From the cell containing the given text, extract its center point as (x, y) coordinate. 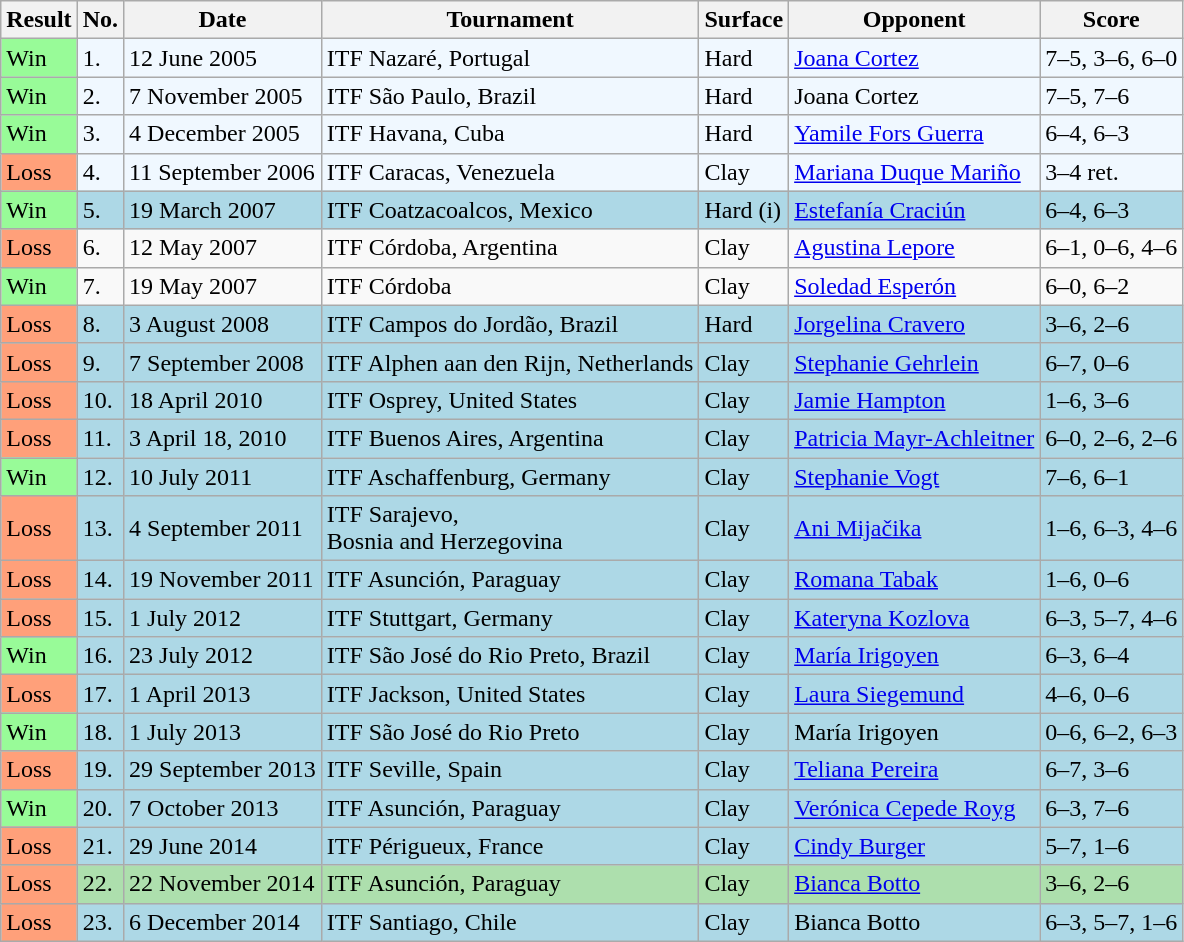
23. (100, 922)
6–7, 3–6 (1112, 770)
4 December 2005 (223, 134)
19 May 2007 (223, 286)
0–6, 6–2, 6–3 (1112, 732)
Score (1112, 20)
12 June 2005 (223, 58)
1 July 2012 (223, 618)
ITF São Paulo, Brazil (510, 96)
7. (100, 286)
4–6, 0–6 (1112, 694)
3–4 ret. (1112, 172)
6–3, 7–6 (1112, 808)
7–5, 7–6 (1112, 96)
6–3, 5–7, 4–6 (1112, 618)
ITF Campos do Jordão, Brazil (510, 324)
29 September 2013 (223, 770)
20. (100, 808)
19 November 2011 (223, 580)
2. (100, 96)
1 July 2013 (223, 732)
ITF Jackson, United States (510, 694)
ITF Sarajevo, Bosnia and Herzegovina (510, 528)
21. (100, 846)
5–7, 1–6 (1112, 846)
ITF Buenos Aires, Argentina (510, 438)
Verónica Cepede Royg (914, 808)
ITF Osprey, United States (510, 400)
Stephanie Gehrlein (914, 362)
Soledad Esperón (914, 286)
4. (100, 172)
3. (100, 134)
19 March 2007 (223, 210)
ITF Stuttgart, Germany (510, 618)
ITF Caracas, Venezuela (510, 172)
1–6, 0–6 (1112, 580)
ITF São José do Rio Preto (510, 732)
6–3, 6–4 (1112, 656)
Tournament (510, 20)
11 September 2006 (223, 172)
3 April 18, 2010 (223, 438)
5. (100, 210)
6–1, 0–6, 4–6 (1112, 248)
8. (100, 324)
No. (100, 20)
Hard (i) (744, 210)
6–7, 0–6 (1112, 362)
14. (100, 580)
Yamile Fors Guerra (914, 134)
ITF Córdoba, Argentina (510, 248)
22. (100, 884)
Agustina Lepore (914, 248)
6. (100, 248)
Cindy Burger (914, 846)
13. (100, 528)
ITF Córdoba (510, 286)
3 August 2008 (223, 324)
15. (100, 618)
Estefanía Craciún (914, 210)
6–3, 5–7, 1–6 (1112, 922)
18 April 2010 (223, 400)
ITF Santiago, Chile (510, 922)
ITF Périgueux, France (510, 846)
1 April 2013 (223, 694)
Kateryna Kozlova (914, 618)
9. (100, 362)
18. (100, 732)
16. (100, 656)
7–5, 3–6, 6–0 (1112, 58)
ITF São José do Rio Preto, Brazil (510, 656)
ITF Aschaffenburg, Germany (510, 477)
Jamie Hampton (914, 400)
Jorgelina Cravero (914, 324)
1–6, 6–3, 4–6 (1112, 528)
Stephanie Vogt (914, 477)
Opponent (914, 20)
ITF Havana, Cuba (510, 134)
ITF Coatzacoalcos, Mexico (510, 210)
Date (223, 20)
Laura Siegemund (914, 694)
Surface (744, 20)
10 July 2011 (223, 477)
22 November 2014 (223, 884)
11. (100, 438)
Patricia Mayr-Achleitner (914, 438)
ITF Seville, Spain (510, 770)
ITF Nazaré, Portugal (510, 58)
Teliana Pereira (914, 770)
Romana Tabak (914, 580)
12 May 2007 (223, 248)
6 December 2014 (223, 922)
Ani Mijačika (914, 528)
Result (39, 20)
10. (100, 400)
23 July 2012 (223, 656)
Mariana Duque Mariño (914, 172)
7 October 2013 (223, 808)
6–0, 2–6, 2–6 (1112, 438)
6–0, 6–2 (1112, 286)
19. (100, 770)
1. (100, 58)
7 November 2005 (223, 96)
4 September 2011 (223, 528)
7 September 2008 (223, 362)
7–6, 6–1 (1112, 477)
29 June 2014 (223, 846)
ITF Alphen aan den Rijn, Netherlands (510, 362)
17. (100, 694)
12. (100, 477)
1–6, 3–6 (1112, 400)
